Output the (x, y) coordinate of the center of the cell containing the given text.  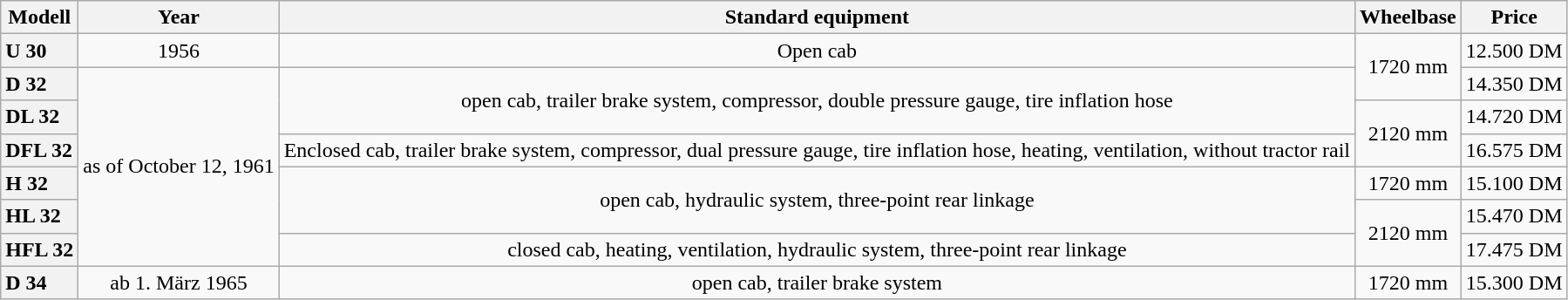
Enclosed cab, trailer brake system, compressor, dual pressure gauge, tire inflation hose, heating, ventilation, without tractor rail (817, 150)
open cab, trailer brake system, compressor, double pressure gauge, tire inflation hose (817, 100)
open cab, trailer brake system (817, 283)
closed cab, heating, ventilation, hydraulic system, three-point rear linkage (817, 249)
as of October 12, 1961 (179, 167)
open cab, hydraulic system, three-point rear linkage (817, 200)
DL 32 (40, 117)
U 30 (40, 51)
D 32 (40, 84)
14.350 DM (1514, 84)
14.720 DM (1514, 117)
D 34 (40, 283)
1956 (179, 51)
H 32 (40, 183)
Year (179, 17)
DFL 32 (40, 150)
16.575 DM (1514, 150)
15.100 DM (1514, 183)
Price (1514, 17)
Wheelbase (1408, 17)
17.475 DM (1514, 249)
12.500 DM (1514, 51)
15.300 DM (1514, 283)
Modell (40, 17)
HFL 32 (40, 249)
Standard equipment (817, 17)
HL 32 (40, 216)
15.470 DM (1514, 216)
Open cab (817, 51)
ab 1. März 1965 (179, 283)
